Search for the cell housing the specified text and yield its [X, Y] center coordinate. 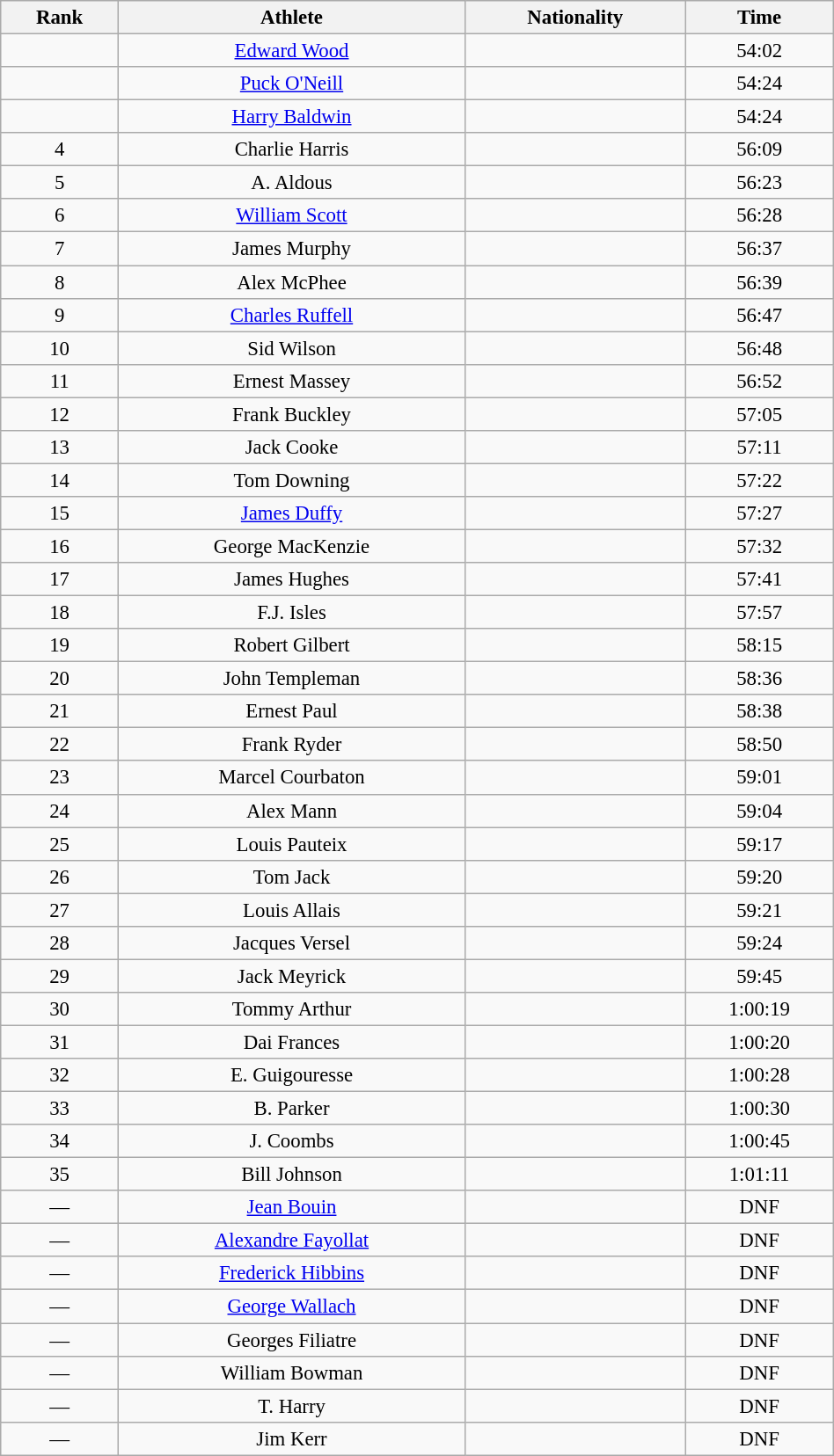
James Hughes [292, 579]
59:24 [759, 943]
Frank Buckley [292, 414]
56:09 [759, 149]
35 [60, 1175]
James Duffy [292, 513]
14 [60, 480]
Jack Meyrick [292, 976]
6 [60, 215]
Marcel Courbaton [292, 778]
B. Parker [292, 1109]
Louis Allais [292, 910]
Tom Downing [292, 480]
59:21 [759, 910]
E. Guigouresse [292, 1075]
Jim Kerr [292, 1438]
1:00:20 [759, 1042]
Bill Johnson [292, 1175]
30 [60, 1009]
4 [60, 149]
24 [60, 811]
27 [60, 910]
58:15 [759, 645]
31 [60, 1042]
Dai Frances [292, 1042]
Robert Gilbert [292, 645]
Charles Ruffell [292, 315]
Frederick Hibbins [292, 1274]
56:28 [759, 215]
18 [60, 613]
28 [60, 943]
5 [60, 183]
Alexandre Fayollat [292, 1241]
Ernest Paul [292, 711]
Alex Mann [292, 811]
Alex McPhee [292, 282]
Charlie Harris [292, 149]
8 [60, 282]
1:00:30 [759, 1109]
20 [60, 679]
Georges Filiatre [292, 1340]
T. Harry [292, 1406]
1:01:11 [759, 1175]
11 [60, 381]
Athlete [292, 18]
Puck O'Neill [292, 84]
Rank [60, 18]
23 [60, 778]
Nationality [575, 18]
Time [759, 18]
Ernest Massey [292, 381]
59:45 [759, 976]
56:23 [759, 183]
29 [60, 976]
17 [60, 579]
15 [60, 513]
Frank Ryder [292, 745]
1:00:19 [759, 1009]
25 [60, 844]
54:02 [759, 51]
A. Aldous [292, 183]
32 [60, 1075]
George MacKenzie [292, 546]
57:27 [759, 513]
34 [60, 1141]
Sid Wilson [292, 348]
1:00:28 [759, 1075]
9 [60, 315]
59:04 [759, 811]
21 [60, 711]
26 [60, 877]
Jack Cooke [292, 448]
F.J. Isles [292, 613]
Jacques Versel [292, 943]
57:41 [759, 579]
1:00:45 [759, 1141]
57:05 [759, 414]
12 [60, 414]
19 [60, 645]
Jean Bouin [292, 1207]
George Wallach [292, 1307]
22 [60, 745]
57:11 [759, 448]
Edward Wood [292, 51]
Tom Jack [292, 877]
59:20 [759, 877]
56:39 [759, 282]
57:32 [759, 546]
58:36 [759, 679]
58:50 [759, 745]
Tommy Arthur [292, 1009]
59:01 [759, 778]
57:22 [759, 480]
57:57 [759, 613]
33 [60, 1109]
56:47 [759, 315]
John Templeman [292, 679]
William Bowman [292, 1372]
Harry Baldwin [292, 117]
58:38 [759, 711]
56:48 [759, 348]
56:52 [759, 381]
7 [60, 249]
56:37 [759, 249]
13 [60, 448]
16 [60, 546]
William Scott [292, 215]
10 [60, 348]
James Murphy [292, 249]
59:17 [759, 844]
J. Coombs [292, 1141]
Louis Pauteix [292, 844]
